Pinpoint the cell where the given text exists, returning its [x, y] midpoint coordinate. 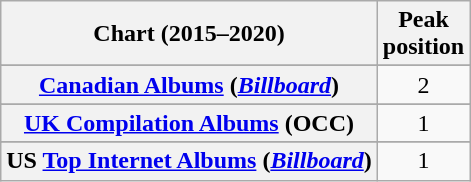
US Top Internet Albums (Billboard) [189, 161]
Chart (2015–2020) [189, 34]
Peakposition [423, 34]
Canadian Albums (Billboard) [189, 85]
UK Compilation Albums (OCC) [189, 123]
2 [423, 85]
